Detect which cell encompasses the target text, then output its (X, Y) center coordinate. 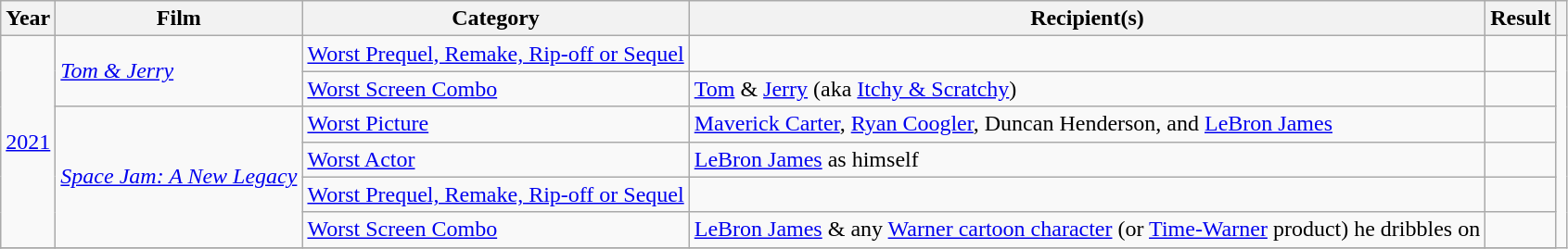
LeBron James & any Warner cartoon character (or Time-Warner product) he dribbles on (1087, 230)
Category (495, 19)
LeBron James as himself (1087, 159)
Result (1521, 19)
Maverick Carter, Ryan Coogler, Duncan Henderson, and LeBron James (1087, 124)
Film (179, 19)
Worst Picture (495, 124)
Space Jam: A New Legacy (179, 177)
Recipient(s) (1087, 19)
Worst Actor (495, 159)
2021 (28, 142)
Tom & Jerry (179, 71)
Tom & Jerry (aka Itchy & Scratchy) (1087, 89)
Year (28, 19)
